Return (X, Y) of the center of cell containing provided text 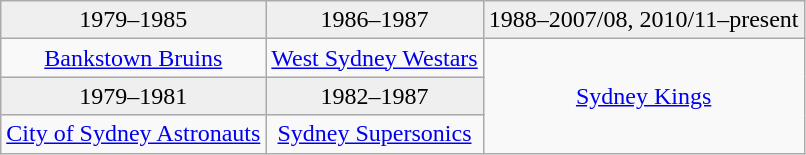
Sydney Supersonics (374, 134)
City of Sydney Astronauts (134, 134)
1982–1987 (374, 96)
1979–1985 (134, 20)
1986–1987 (374, 20)
West Sydney Westars (374, 58)
1979–1981 (134, 96)
1988–2007/08, 2010/11–present (644, 20)
Sydney Kings (644, 96)
Bankstown Bruins (134, 58)
